Identify which cell holds the provided text, then report its (X, Y) central coordinate. 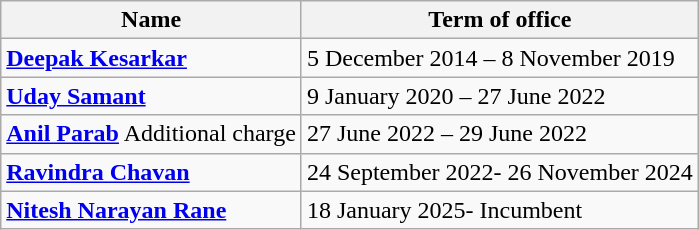
Deepak Kesarkar (152, 58)
9 January 2020 – 27 June 2022 (500, 96)
18 January 2025- Incumbent (500, 210)
24 September 2022- 26 November 2024 (500, 172)
5 December 2014 – 8 November 2019 (500, 58)
Nitesh Narayan Rane (152, 210)
Term of office (500, 20)
Anil Parab Additional charge (152, 134)
27 June 2022 – 29 June 2022 (500, 134)
Ravindra Chavan (152, 172)
Name (152, 20)
Uday Samant (152, 96)
